Return (x, y) of the center of cell containing provided text 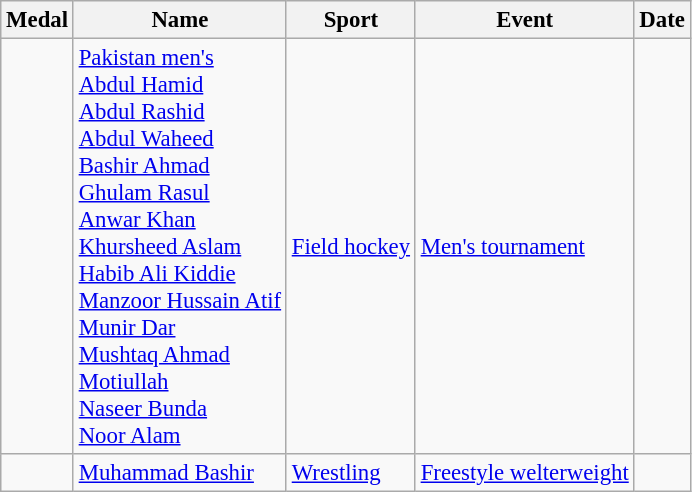
Event (524, 20)
Date (662, 20)
Men's tournament (524, 247)
Muhammad Bashir (180, 473)
Field hockey (350, 247)
Wrestling (350, 473)
Freestyle welterweight (524, 473)
Name (180, 20)
Medal (38, 20)
Sport (350, 20)
